Detect which cell encompasses the target text, then output its [x, y] center coordinate. 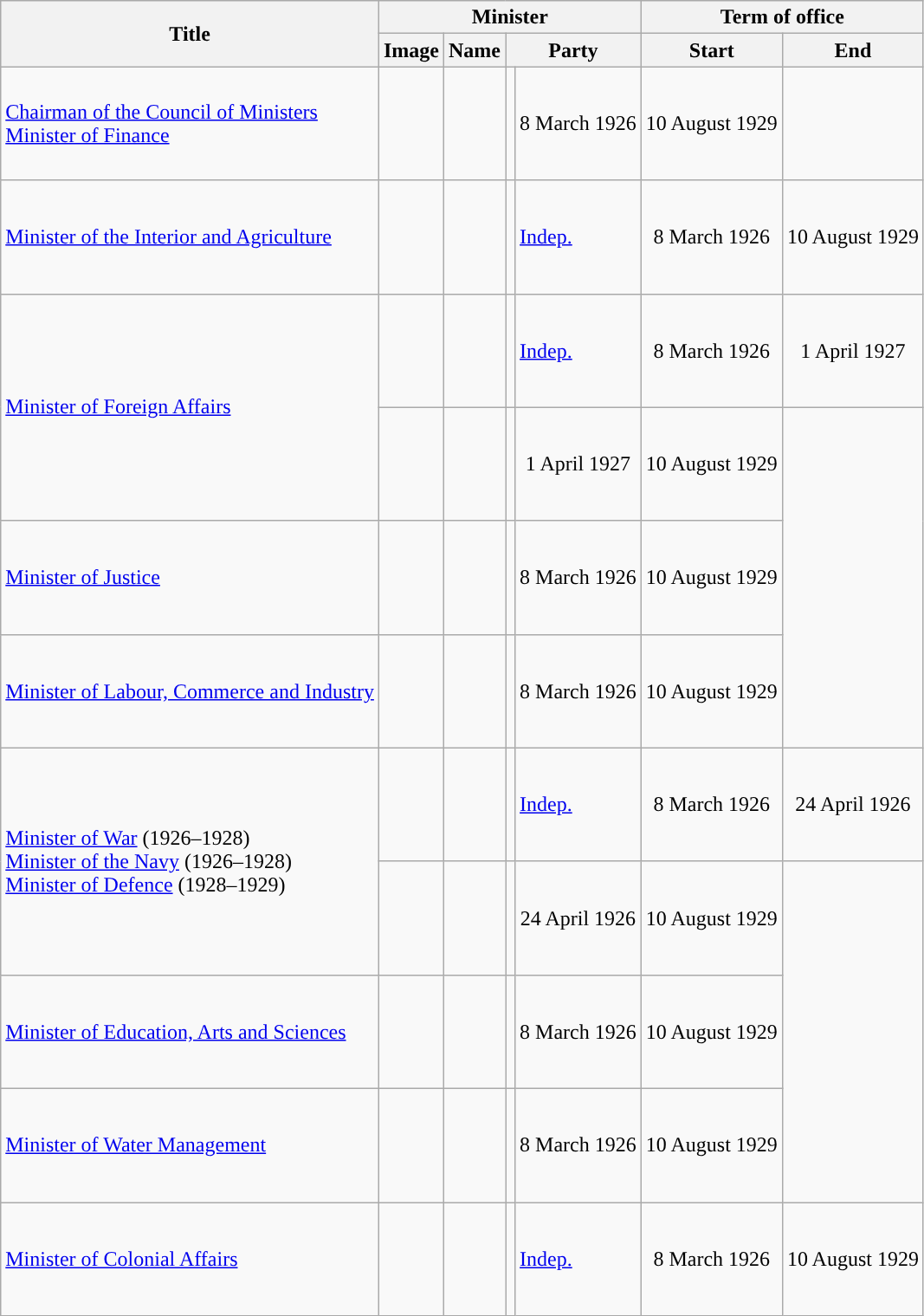
Party [573, 50]
Title [191, 34]
Minister of Foreign Affairs [191, 407]
Minister of Justice [191, 577]
Minister of the Interior and Agriculture [191, 237]
Term of office [782, 17]
Chairman of the Council of Ministers Minister of Finance [191, 123]
End [852, 50]
Minister [509, 17]
Minister of Water Management [191, 1145]
Minister of Education, Arts and Sciences [191, 1031]
Name [475, 50]
Image [410, 50]
Minister of Colonial Affairs [191, 1260]
Minister of Labour, Commerce and Industry [191, 691]
Start [712, 50]
Minister of War (1926–1928) Minister of the Navy (1926–1928) Minister of Defence (1928–1929) [191, 861]
